Determine the [X, Y] coordinate at the center of the cell enclosing the given text.  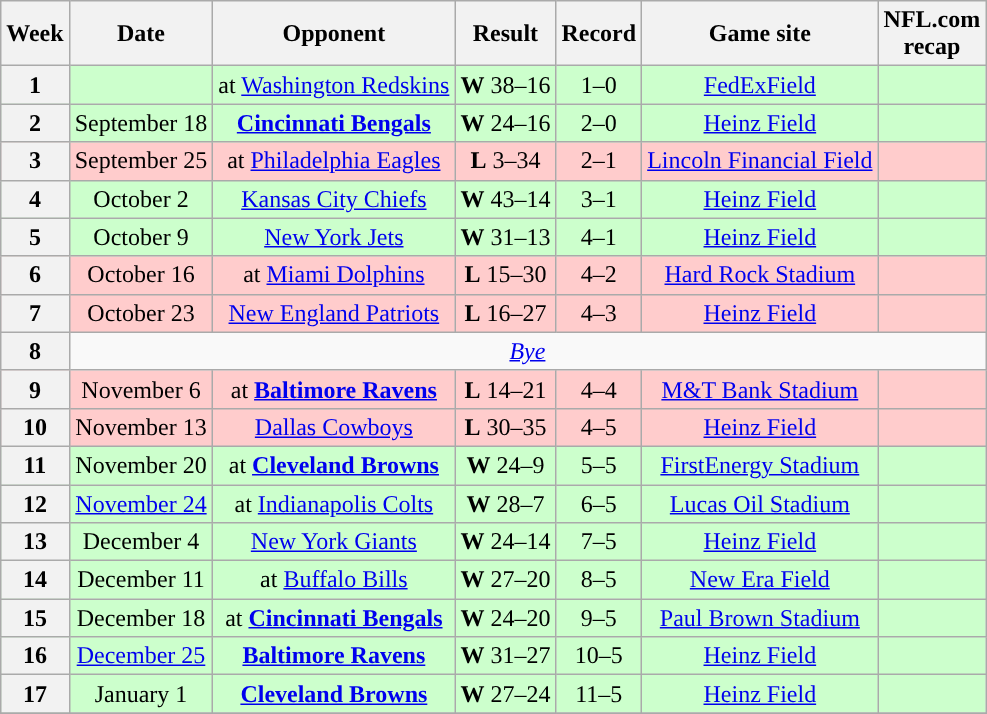
at Buffalo Bills [334, 580]
New Era Field [760, 580]
New York Giants [334, 542]
November 13 [141, 427]
8–5 [599, 580]
at Indianapolis Colts [334, 503]
at Miami Dolphins [334, 275]
November 24 [141, 503]
L 16–27 [506, 313]
NFL.comrecap [932, 34]
5–5 [599, 465]
Cleveland Browns [334, 694]
W 31–27 [506, 656]
8 [35, 351]
Result [506, 34]
W 43–14 [506, 199]
Lucas Oil Stadium [760, 503]
15 [35, 618]
FedExField [760, 85]
Date [141, 34]
September 18 [141, 123]
16 [35, 656]
Baltimore Ravens [334, 656]
7–5 [599, 542]
November 20 [141, 465]
W 38–16 [506, 85]
9–5 [599, 618]
October 16 [141, 275]
4–4 [599, 389]
12 [35, 503]
December 11 [141, 580]
W 24–20 [506, 618]
Kansas City Chiefs [334, 199]
October 2 [141, 199]
4–1 [599, 237]
L 15–30 [506, 275]
Week [35, 34]
3–1 [599, 199]
10–5 [599, 656]
at Cincinnati Bengals [334, 618]
December 25 [141, 656]
Hard Rock Stadium [760, 275]
W 31–13 [506, 237]
6–5 [599, 503]
2–1 [599, 161]
New York Jets [334, 237]
Opponent [334, 34]
10 [35, 427]
December 18 [141, 618]
5 [35, 237]
1–0 [599, 85]
M&T Bank Stadium [760, 389]
Cincinnati Bengals [334, 123]
11 [35, 465]
Lincoln Financial Field [760, 161]
at Baltimore Ravens [334, 389]
4–2 [599, 275]
6 [35, 275]
W 27–20 [506, 580]
at Washington Redskins [334, 85]
September 25 [141, 161]
W 24–14 [506, 542]
9 [35, 389]
L 3–34 [506, 161]
Record [599, 34]
Game site [760, 34]
13 [35, 542]
Dallas Cowboys [334, 427]
3 [35, 161]
FirstEnergy Stadium [760, 465]
at Philadelphia Eagles [334, 161]
1 [35, 85]
January 1 [141, 694]
December 4 [141, 542]
L 14–21 [506, 389]
W 24–16 [506, 123]
New England Patriots [334, 313]
W 28–7 [506, 503]
2–0 [599, 123]
W 27–24 [506, 694]
4–5 [599, 427]
2 [35, 123]
17 [35, 694]
October 9 [141, 237]
7 [35, 313]
November 6 [141, 389]
4–3 [599, 313]
October 23 [141, 313]
Bye [528, 351]
4 [35, 199]
14 [35, 580]
at Cleveland Browns [334, 465]
11–5 [599, 694]
W 24–9 [506, 465]
L 30–35 [506, 427]
Paul Brown Stadium [760, 618]
